Scan for the cell matching the given text and deliver its (X, Y) coordinate at center. 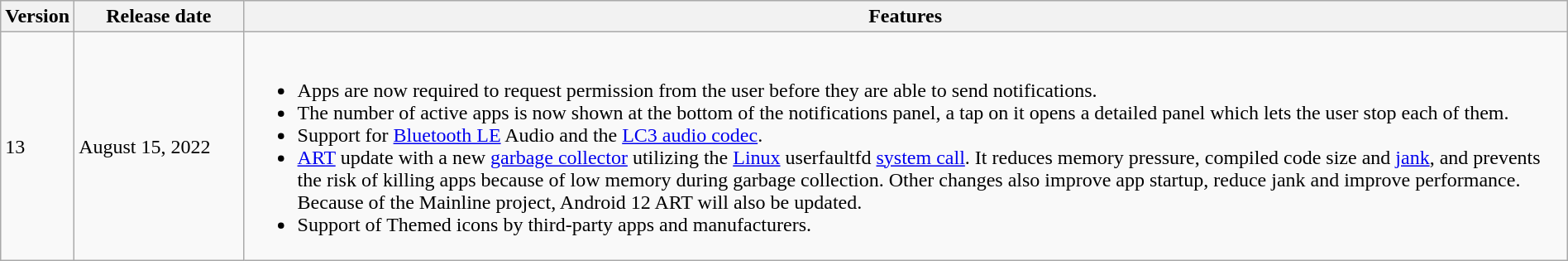
Version (38, 17)
Features (905, 17)
13 (38, 146)
Release date (159, 17)
August 15, 2022 (159, 146)
